Provide the [x, y] coordinate of the cell's center where the given text is located.  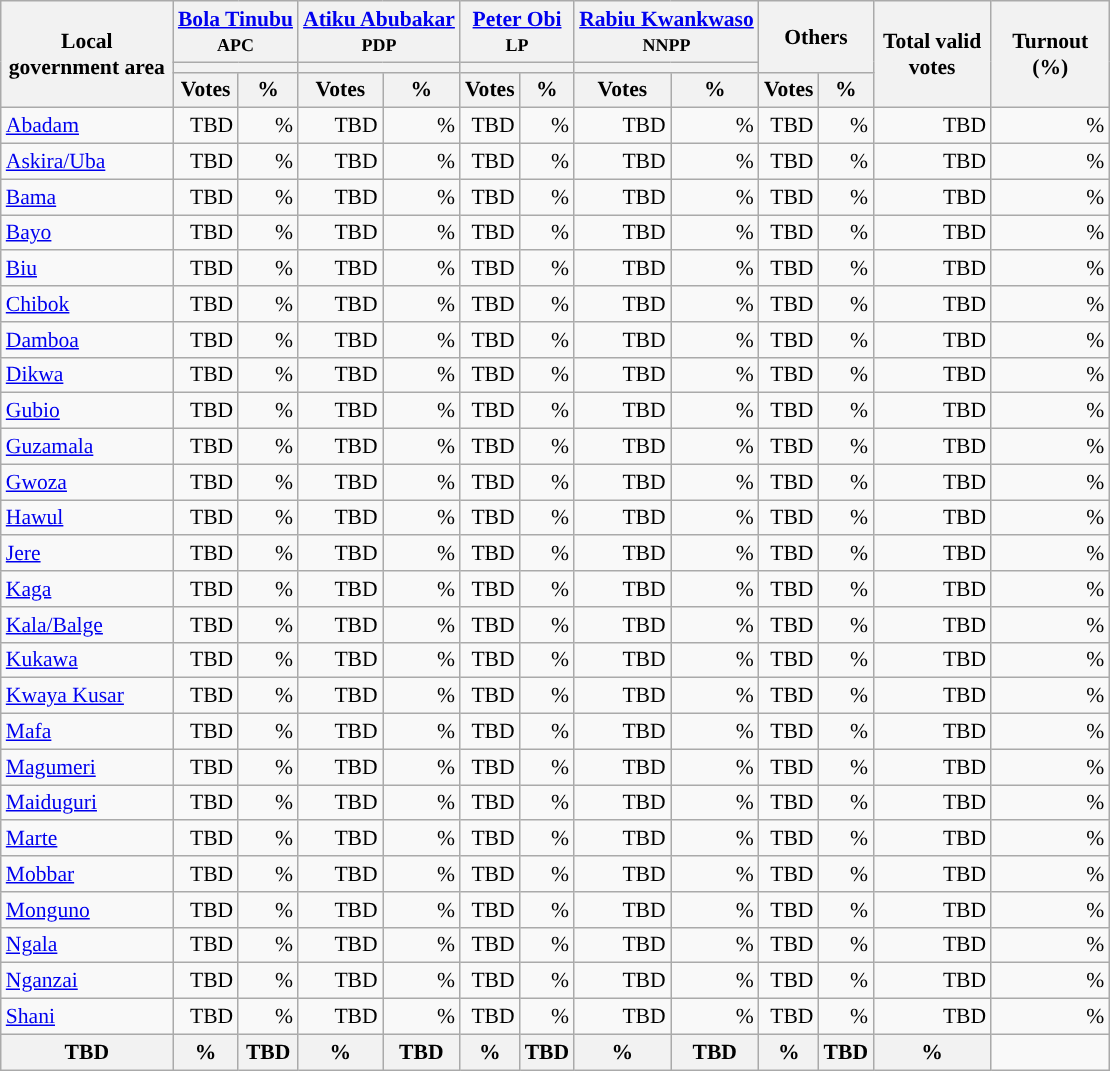
Atiku AbubakarPDP [379, 32]
Others [816, 36]
Kala/Balge [87, 625]
Chibok [87, 304]
Hawul [87, 518]
Abadam [87, 126]
Turnout (%) [1050, 54]
Guzamala [87, 447]
Jere [87, 554]
Gubio [87, 411]
Kaga [87, 589]
Bama [87, 197]
Mobbar [87, 874]
Kukawa [87, 660]
Nganzai [87, 981]
Monguno [87, 910]
Biu [87, 269]
Rabiu KwankwasoNNPP [666, 32]
Askira/Uba [87, 162]
Magumeri [87, 767]
Total valid votes [932, 54]
Shani [87, 1017]
Local government area [87, 54]
Marte [87, 839]
Bola TinubuAPC [236, 32]
Ngala [87, 945]
Kwaya Kusar [87, 696]
Bayo [87, 233]
Peter ObiLP [517, 32]
Maiduguri [87, 803]
Gwoza [87, 482]
Dikwa [87, 375]
Damboa [87, 340]
Mafa [87, 732]
